From the cell containing the given text, extract its center point as [X, Y] coordinate. 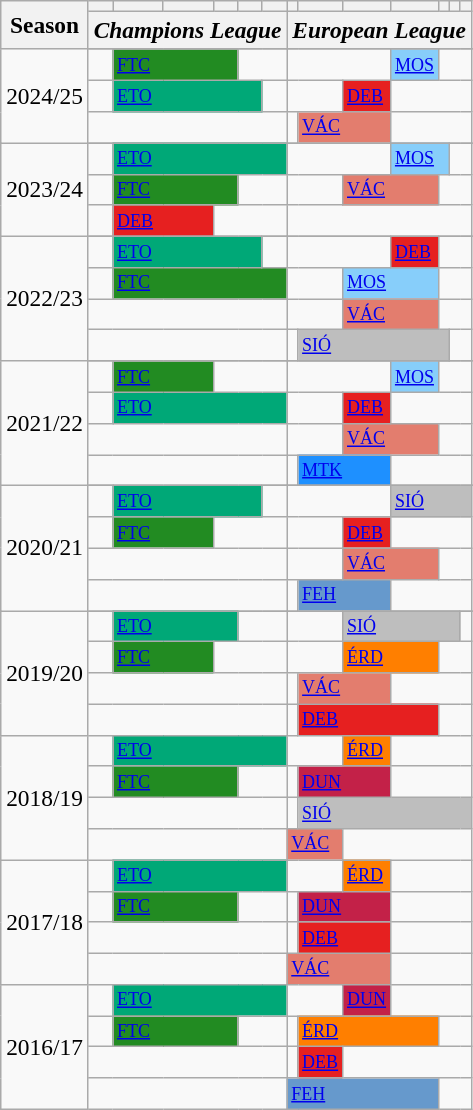
2018/19 [45, 798]
2024/25 [45, 96]
Champions League [188, 31]
2019/20 [45, 672]
Season [45, 26]
MTK [344, 470]
2023/24 [45, 190]
2017/18 [45, 922]
2016/17 [45, 1048]
2022/23 [45, 298]
2021/22 [45, 424]
European League [379, 31]
2020/21 [45, 548]
